Provide the [X, Y] coordinate of the cell's center where the given text is located.  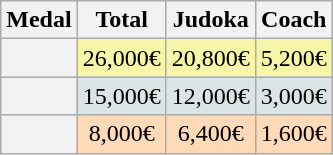
1,600€ [294, 134]
20,800€ [210, 58]
15,000€ [122, 96]
5,200€ [294, 58]
12,000€ [210, 96]
8,000€ [122, 134]
26,000€ [122, 58]
3,000€ [294, 96]
Medal [39, 20]
6,400€ [210, 134]
Total [122, 20]
Coach [294, 20]
Judoka [210, 20]
